Detect which cell encompasses the target text, then output its (X, Y) center coordinate. 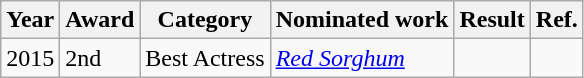
Year (30, 20)
Best Actress (205, 58)
Nominated work (362, 20)
Award (100, 20)
2nd (100, 58)
Category (205, 20)
2015 (30, 58)
Result (492, 20)
Red Sorghum (362, 58)
Ref. (556, 20)
